Return the (X, Y) coordinate for the center point of the cell that contains the specified text.  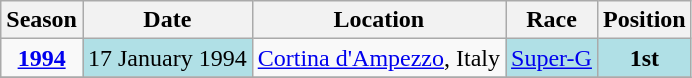
Position (644, 20)
1994 (42, 58)
Season (42, 20)
17 January 1994 (167, 58)
Super-G (552, 58)
Date (167, 20)
Race (552, 20)
Cortina d'Ampezzo, Italy (378, 58)
1st (644, 58)
Location (378, 20)
